Extract the [x, y] coordinate from the center of the cell holding the provided text.  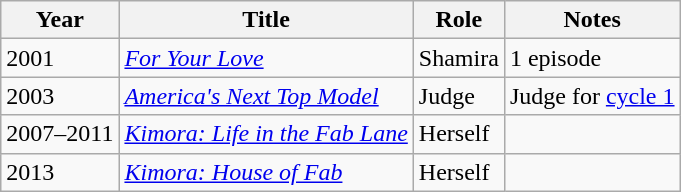
2013 [60, 172]
2003 [60, 96]
Title [266, 20]
2001 [60, 58]
Notes [592, 20]
Role [458, 20]
Kimora: House of Fab [266, 172]
2007–2011 [60, 134]
Judge for cycle 1 [592, 96]
Shamira [458, 58]
Year [60, 20]
1 episode [592, 58]
Judge [458, 96]
America's Next Top Model [266, 96]
For Your Love [266, 58]
Kimora: Life in the Fab Lane [266, 134]
